Pinpoint the cell where the given text exists, returning its (x, y) midpoint coordinate. 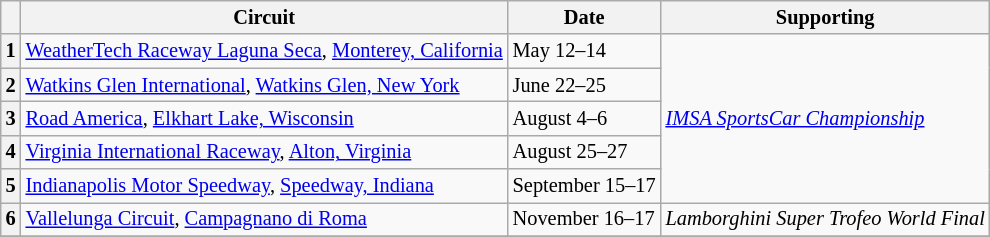
Vallelunga Circuit, Campagnano di Roma (264, 219)
5 (11, 186)
2 (11, 85)
Circuit (264, 17)
November 16–17 (584, 219)
6 (11, 219)
WeatherTech Raceway Laguna Seca, Monterey, California (264, 51)
June 22–25 (584, 85)
May 12–14 (584, 51)
Supporting (826, 17)
Road America, Elkhart Lake, Wisconsin (264, 118)
3 (11, 118)
August 25–27 (584, 152)
Virginia International Raceway, Alton, Virginia (264, 152)
Indianapolis Motor Speedway, Speedway, Indiana (264, 186)
September 15–17 (584, 186)
Date (584, 17)
August 4–6 (584, 118)
Watkins Glen International, Watkins Glen, New York (264, 85)
Lamborghini Super Trofeo World Final (826, 219)
IMSA SportsCar Championship (826, 118)
1 (11, 51)
4 (11, 152)
